Pinpoint the cell where the given text exists, returning its (x, y) midpoint coordinate. 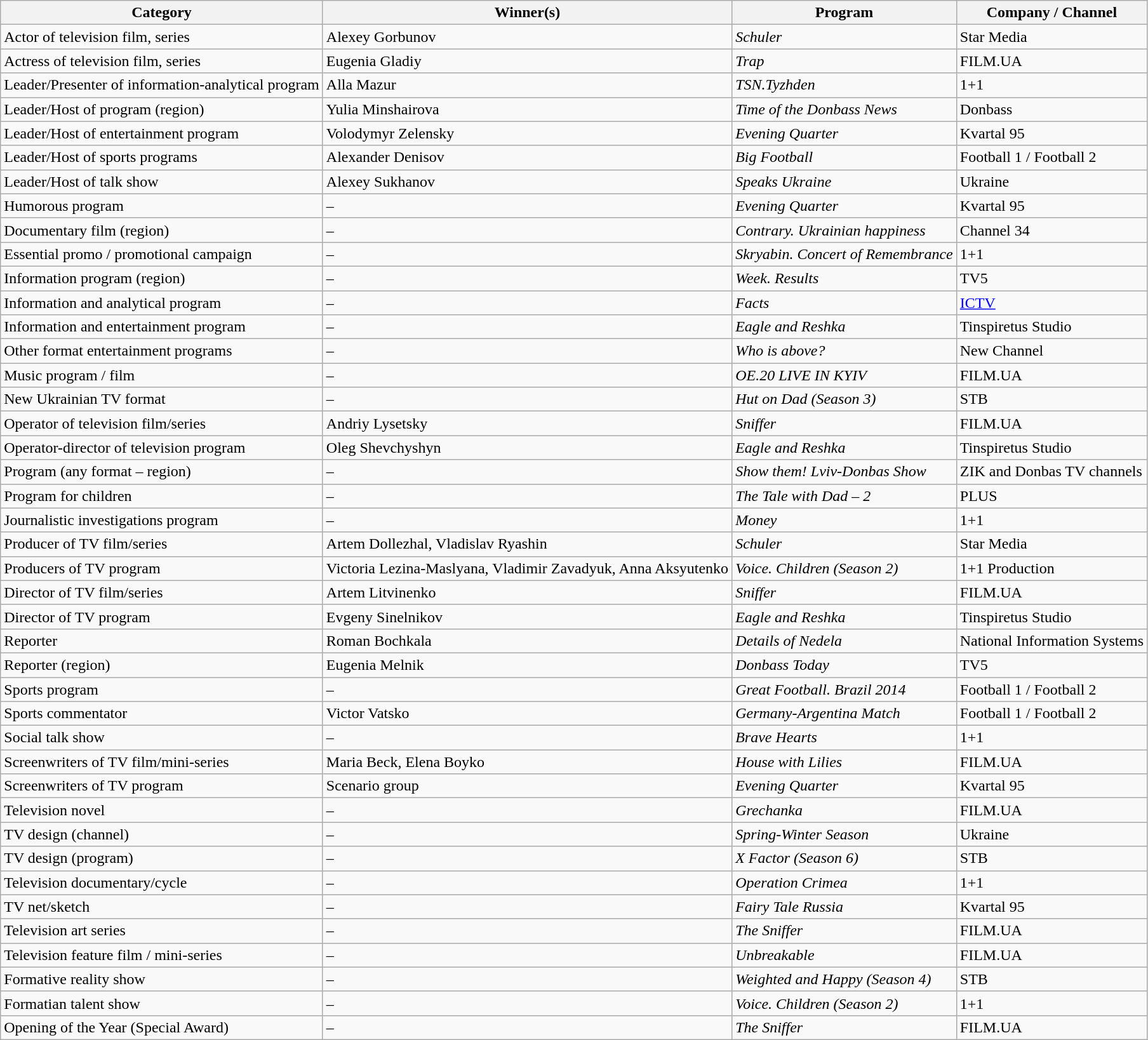
Big Football (844, 157)
Oleg Shevchyshyn (527, 448)
Reporter (region) (162, 665)
Leader/Host of talk show (162, 182)
Trap (844, 61)
Scenario group (527, 786)
Formatian talent show (162, 1003)
Alexander Denisov (527, 157)
Television art series (162, 931)
Money (844, 520)
Operation Crimea (844, 883)
Roman Bochkala (527, 641)
Journalistic investigations program (162, 520)
Director of TV film/series (162, 592)
Operator of television film/series (162, 423)
Evgeny Sinelnikov (527, 617)
Volodymyr Zelensky (527, 133)
Victor Vatsko (527, 714)
Television feature film / mini-series (162, 955)
Information and analytical program (162, 303)
Television novel (162, 810)
Sports commentator (162, 714)
Spring-Winter Season (844, 834)
Week. Results (844, 278)
PLUS (1051, 496)
Great Football. Brazil 2014 (844, 689)
Artem Dollezhal, Vladislav Ryashin (527, 544)
The Tale with Dad – 2 (844, 496)
Program (844, 13)
Alexey Gorbunov (527, 37)
X Factor (Season 6) (844, 858)
Television documentary/cycle (162, 883)
Formative reality show (162, 979)
Actor of television film, series (162, 37)
Essential promo / promotional campaign (162, 254)
OE.20 LIVE IN KYIV (844, 375)
Weighted and Happy (Season 4) (844, 979)
TV design (channel) (162, 834)
Company / Channel (1051, 13)
Music program / film (162, 375)
Reporter (162, 641)
Alexey Sukhanov (527, 182)
Leader/Presenter of information-analytical program (162, 85)
Winner(s) (527, 13)
Sports program (162, 689)
Operator-director of television program (162, 448)
Andriy Lysetsky (527, 423)
Donbass Today (844, 665)
1+1 Production (1051, 568)
Humorous program (162, 206)
Leader/Host of entertainment program (162, 133)
Eugenia Gladiy (527, 61)
Information program (region) (162, 278)
Fairy Tale Russia (844, 907)
Screenwriters of TV program (162, 786)
Show them! Lviv-Donbas Show (844, 472)
Alla Mazur (527, 85)
Leader/Host of program (region) (162, 109)
ZIK and Donbas TV channels (1051, 472)
Details of Nedela (844, 641)
Program for children (162, 496)
Contrary. Ukrainian happiness (844, 230)
TV net/sketch (162, 907)
Donbass (1051, 109)
Facts (844, 303)
Germany-Argentina Match (844, 714)
New Channel (1051, 351)
Eugenia Melnik (527, 665)
Opening of the Year (Special Award) (162, 1027)
Time of the Donbass News (844, 109)
Artem Litvinenko (527, 592)
Grechanka (844, 810)
Producer of TV film/series (162, 544)
TSN.Tyzhden (844, 85)
ICTV (1051, 303)
House with Lilies (844, 762)
National Information Systems (1051, 641)
Program (any format – region) (162, 472)
Unbreakable (844, 955)
Screenwriters of TV film/mini-series (162, 762)
Yulia Minshairova (527, 109)
Who is above? (844, 351)
Victoria Lezina-Maslyana, Vladimir Zavadyuk, Anna Aksyutenko (527, 568)
Information and entertainment program (162, 327)
Documentary film (region) (162, 230)
Actress of television film, series (162, 61)
TV design (program) (162, 858)
New Ukrainian TV format (162, 399)
Channel 34 (1051, 230)
Director of TV program (162, 617)
Category (162, 13)
Social talk show (162, 738)
Speaks Ukraine (844, 182)
Producers of TV program (162, 568)
Leader/Host of sports programs (162, 157)
Skryabin. Concert of Remembrance (844, 254)
Brave Hearts (844, 738)
Other format entertainment programs (162, 351)
Hut on Dad (Season 3) (844, 399)
Maria Beck, Elena Boyko (527, 762)
